Scan for the cell matching the given text and deliver its [X, Y] coordinate at center. 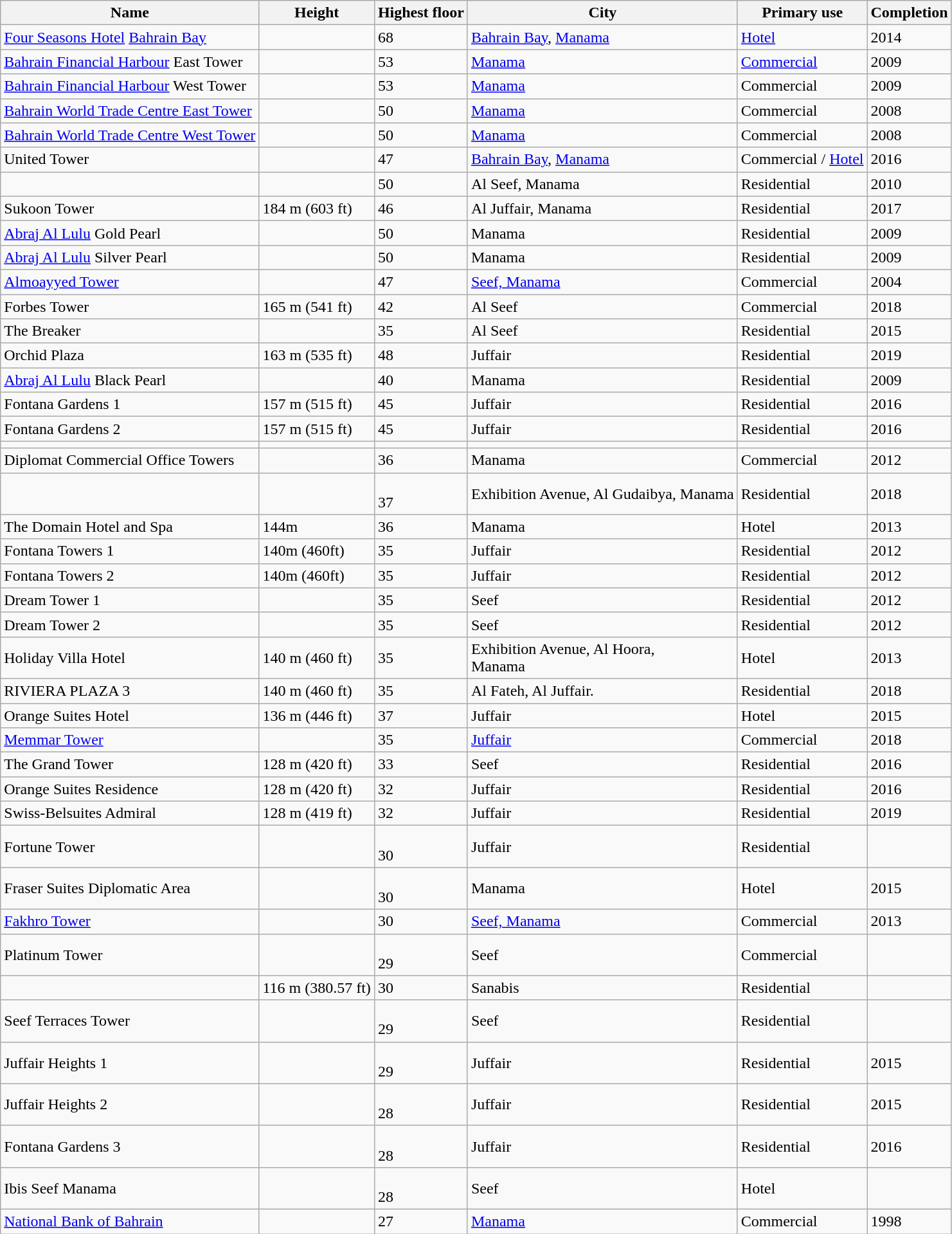
Four Seasons Hotel Bahrain Bay [130, 37]
Al Seef, Manama [602, 184]
Abraj Al Lulu Silver Pearl [130, 257]
116 m (380.57 ft) [316, 988]
Holiday Villa Hotel [130, 657]
Fontana Gardens 2 [130, 429]
Fraser Suites Diplomatic Area [130, 889]
Bahrain Financial Harbour East Tower [130, 62]
48 [420, 356]
Dream Tower 1 [130, 600]
2004 [909, 282]
National Bank of Bahrain [130, 1221]
Primary use [802, 13]
Al Juffair, Manama [602, 208]
The Domain Hotel and Spa [130, 527]
2010 [909, 184]
City [602, 13]
Sukoon Tower [130, 208]
27 [420, 1221]
2014 [909, 37]
Juffair Heights 2 [130, 1105]
Platinum Tower [130, 954]
Exhibition Avenue, Al Gudaibya, Manama [602, 494]
68 [420, 37]
2017 [909, 208]
42 [420, 307]
Exhibition Avenue, Al Hoora,Manama [602, 657]
128 m (419 ft) [316, 813]
Bahrain Financial Harbour West Tower [130, 86]
Sanabis [602, 988]
Completion [909, 13]
United Tower [130, 159]
Juffair Heights 1 [130, 1062]
165 m (541 ft) [316, 307]
Height [316, 13]
Ibis Seef Manama [130, 1188]
Dream Tower 2 [130, 624]
Fontana Towers 2 [130, 576]
Swiss-Belsuites Admiral [130, 813]
Forbes Tower [130, 307]
Orange Suites Hotel [130, 716]
144m [316, 527]
33 [420, 765]
Name [130, 13]
Bahrain World Trade Centre West Tower [130, 135]
Fontana Towers 1 [130, 551]
Fontana Gardens 3 [130, 1146]
136 m (446 ft) [316, 716]
Diplomat Commercial Office Towers [130, 460]
Fortune Tower [130, 846]
Orange Suites Residence [130, 789]
Seef Terraces Tower [130, 1021]
Fontana Gardens 1 [130, 404]
184 m (603 ft) [316, 208]
Abraj Al Lulu Black Pearl [130, 380]
RIVIERA PLAZA 3 [130, 691]
46 [420, 208]
Memmar Tower [130, 740]
Fakhro Tower [130, 921]
Commercial / Hotel [802, 159]
The Grand Tower [130, 765]
The Breaker [130, 331]
Orchid Plaza [130, 356]
Al Fateh, Al Juffair. [602, 691]
163 m (535 ft) [316, 356]
Almoayyed Tower [130, 282]
Abraj Al Lulu Gold Pearl [130, 233]
1998 [909, 1221]
40 [420, 380]
Highest floor [420, 13]
Bahrain World Trade Centre East Tower [130, 111]
